Determine the [X, Y] coordinate at the center of the cell enclosing the given text.  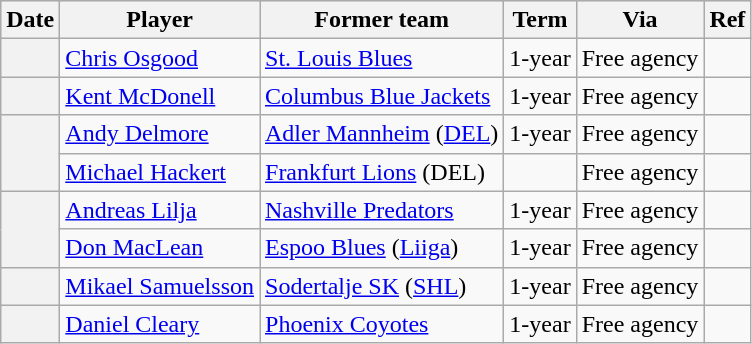
Mikael Samuelsson [160, 286]
Columbus Blue Jackets [382, 96]
Player [160, 20]
Michael Hackert [160, 172]
Don MacLean [160, 248]
Andreas Lilja [160, 210]
Daniel Cleary [160, 324]
Andy Delmore [160, 134]
Nashville Predators [382, 210]
Via [640, 20]
St. Louis Blues [382, 58]
Date [30, 20]
Frankfurt Lions (DEL) [382, 172]
Espoo Blues (Liiga) [382, 248]
Former team [382, 20]
Kent McDonell [160, 96]
Adler Mannheim (DEL) [382, 134]
Sodertalje SK (SHL) [382, 286]
Ref [728, 20]
Chris Osgood [160, 58]
Phoenix Coyotes [382, 324]
Term [540, 20]
